Search for the cell housing the specified text and yield its [x, y] center coordinate. 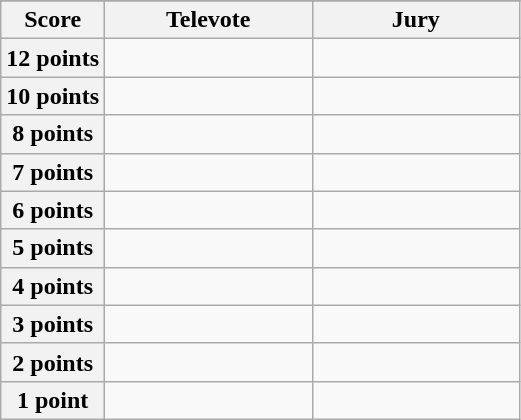
1 point [53, 400]
3 points [53, 324]
6 points [53, 210]
2 points [53, 362]
8 points [53, 134]
5 points [53, 248]
Jury [416, 20]
12 points [53, 58]
Televote [209, 20]
10 points [53, 96]
7 points [53, 172]
4 points [53, 286]
Score [53, 20]
